Return [x, y] of the center of cell containing provided text 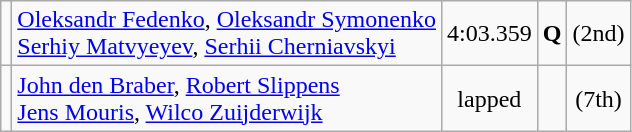
John den Braber, Robert SlippensJens Mouris, Wilco Zuijderwijk [227, 98]
(7th) [598, 98]
4:03.359 [489, 34]
Q [552, 34]
(2nd) [598, 34]
lapped [489, 98]
Oleksandr Fedenko, Oleksandr SymonenkoSerhiy Matvyeyev, Serhii Cherniavskyi [227, 34]
